Extract the (X, Y) coordinate from the center of the cell holding the provided text.  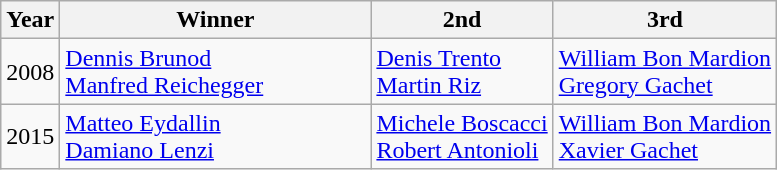
Michele Boscacci Robert Antonioli (462, 136)
2015 (30, 136)
Matteo Eydallin Damiano Lenzi (216, 136)
2nd (462, 20)
Dennis Brunod Manfred Reichegger (216, 72)
William Bon Mardion Gregory Gachet (664, 72)
3rd (664, 20)
Denis Trento Martin Riz (462, 72)
Year (30, 20)
2008 (30, 72)
Winner (216, 20)
William Bon Mardion Xavier Gachet (664, 136)
